From the cell containing the given text, extract its center point as (X, Y) coordinate. 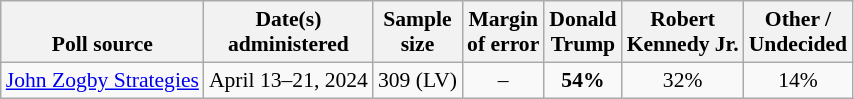
DonaldTrump (582, 32)
54% (582, 80)
Poll source (102, 32)
Other /Undecided (798, 32)
32% (683, 80)
Date(s)administered (288, 32)
14% (798, 80)
RobertKennedy Jr. (683, 32)
309 (LV) (418, 80)
Marginof error (503, 32)
– (503, 80)
John Zogby Strategies (102, 80)
April 13–21, 2024 (288, 80)
Samplesize (418, 32)
